Return (x, y) of the center of cell containing provided text 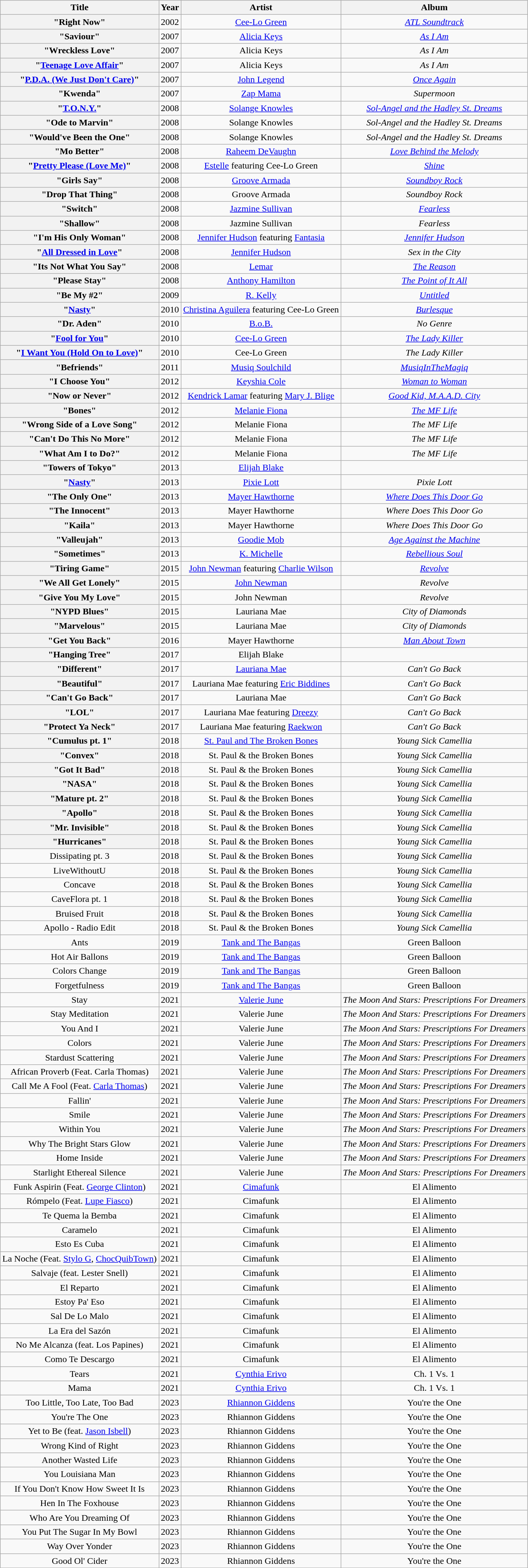
"Kwenda" (79, 94)
La Noche (Feat. Stylo G, ChocQuibTown) (79, 1259)
"Convex" (79, 755)
Estelle featuring Cee-Lo Green (261, 165)
Who Are You Dreaming Of (79, 1517)
Untitled (434, 295)
Raheem DeVaughn (261, 151)
"Switch" (79, 209)
"Hurricanes" (79, 841)
"Get You Back" (79, 640)
Rebellious Soul (434, 554)
Colors (79, 1043)
Age Against the Machine (434, 540)
Stay Meditation (79, 1014)
2016 (170, 640)
"Got It Bad" (79, 770)
The Reason (434, 266)
St. Paul and The Broken Bones (261, 741)
LiveWithoutU (79, 870)
Stardust Scattering (79, 1057)
Jennifer Hudson featuring Fantasia (261, 238)
Como Te Descargo (79, 1359)
"T.O.N.Y." (79, 108)
Sal De Lo Malo (79, 1316)
Yet to Be (feat. Jason Isbell) (79, 1431)
"Give You My Love" (79, 597)
John Legend (261, 79)
Tears (79, 1374)
CaveFlora pt. 1 (79, 899)
Caramelo (79, 1230)
No Me Alcanza (feat. Los Papines) (79, 1345)
Year (170, 8)
Good Kid, M.A.A.D. City (434, 396)
"Beautiful" (79, 683)
Concave (79, 885)
"Teenage Love Affair" (79, 65)
Artist (261, 8)
You And I (79, 1028)
Hen In The Foxhouse (79, 1503)
Album (434, 8)
Man About Town (434, 640)
"Cumulus pt. 1" (79, 741)
Title (79, 8)
"Marvelous" (79, 626)
"Bones" (79, 410)
Lemar (261, 266)
Home Inside (79, 1158)
"We All Get Lonely" (79, 583)
Too Little, Too Late, Too Bad (79, 1403)
"Tiring Game" (79, 568)
Call Me A Fool (Feat. Carla Thomas) (79, 1086)
Fallin' (79, 1101)
"Its Not What You Say" (79, 266)
ATL Soundtrack (434, 22)
"Kaila" (79, 525)
Zap Mama (261, 94)
"Can't Go Back" (79, 698)
"NYPD Blues" (79, 611)
Te Quema la Bemba (79, 1215)
"Be My #2" (79, 295)
Burlesque (434, 309)
"Fool for You" (79, 338)
"Right Now" (79, 22)
Lauriana Mae featuring Raekwon (261, 727)
Esto Es Cuba (79, 1244)
Once Again (434, 79)
"Hanging Tree" (79, 655)
Bruised Fruit (79, 914)
Musiq Soulchild (261, 367)
If You Don't Know How Sweet It Is (79, 1489)
2011 (170, 367)
"Wreckless Love" (79, 51)
The Point of It All (434, 281)
Another Wasted Life (79, 1460)
"Different" (79, 669)
El Reparto (79, 1287)
"Towers of Tokyo" (79, 468)
"What Am I to Do?" (79, 453)
You're The One (79, 1417)
"Valleujah" (79, 540)
Estoy Pa' Eso (79, 1302)
You Louisiana Man (79, 1474)
Within You (79, 1129)
Way Over Yonder (79, 1546)
"Saviour" (79, 36)
Woman to Woman (434, 381)
Dissipating pt. 3 (79, 856)
"All Dressed in Love" (79, 252)
"P.D.A. (We Just Don't Care)" (79, 79)
"Mature pt. 2" (79, 798)
"Mr. Invisible" (79, 827)
"Apollo" (79, 813)
Mama (79, 1388)
Forgetfulness (79, 985)
"Protect Ya Neck" (79, 727)
Smile (79, 1115)
Starlight Ethereal Silence (79, 1172)
You Put The Sugar In My Bowl (79, 1532)
"Drop That Thing" (79, 195)
Ants (79, 942)
Lauriana Mae featuring Eric Biddines (261, 683)
2009 (170, 295)
Hot Air Ballons (79, 957)
"Girls Say" (79, 180)
"I Choose You" (79, 381)
Rómpelo (Feat. Lupe Fiasco) (79, 1201)
"The Only One" (79, 496)
"The Innocent" (79, 511)
Keyshia Cole (261, 381)
Why The Bright Stars Glow (79, 1144)
Wrong Kind of Right (79, 1446)
La Era del Sazón (79, 1330)
"Pretty Please (Love Me)" (79, 165)
Love Behind the Melody (434, 151)
"Can't Do This No More" (79, 439)
Colors Change (79, 971)
"Now or Never" (79, 396)
Lauriana Mae featuring Dreezy (261, 712)
"Sometimes" (79, 554)
Goodie Mob (261, 540)
African Proverb (Feat. Carla Thomas) (79, 1072)
Christina Aguilera featuring Cee-Lo Green (261, 309)
Kendrick Lamar featuring Mary J. Blige (261, 396)
"I'm His Only Woman" (79, 238)
Apollo - Radio Edit (79, 928)
"Would've Been the One" (79, 137)
MusiqInTheMagiq (434, 367)
"Wrong Side of a Love Song" (79, 425)
Good Ol' Cider (79, 1561)
Sex in the City (434, 252)
Anthony Hamilton (261, 281)
R. Kelly (261, 295)
"Shallow" (79, 223)
"Ode to Marvin" (79, 122)
Salvaje (feat. Lester Snell) (79, 1273)
"Dr. Aden" (79, 324)
2002 (170, 22)
K. Michelle (261, 554)
Supermoon (434, 94)
"Please Stay" (79, 281)
John Newman featuring Charlie Wilson (261, 568)
"Befriends" (79, 367)
"LOL" (79, 712)
Shine (434, 165)
B.o.B. (261, 324)
Funk Aspirin (Feat. George Clinton) (79, 1187)
No Genre (434, 324)
Stay (79, 1000)
"NASA" (79, 784)
"I Want You (Hold On to Love)" (79, 353)
"Mo Better" (79, 151)
